Search for the cell housing the specified text and yield its [x, y] center coordinate. 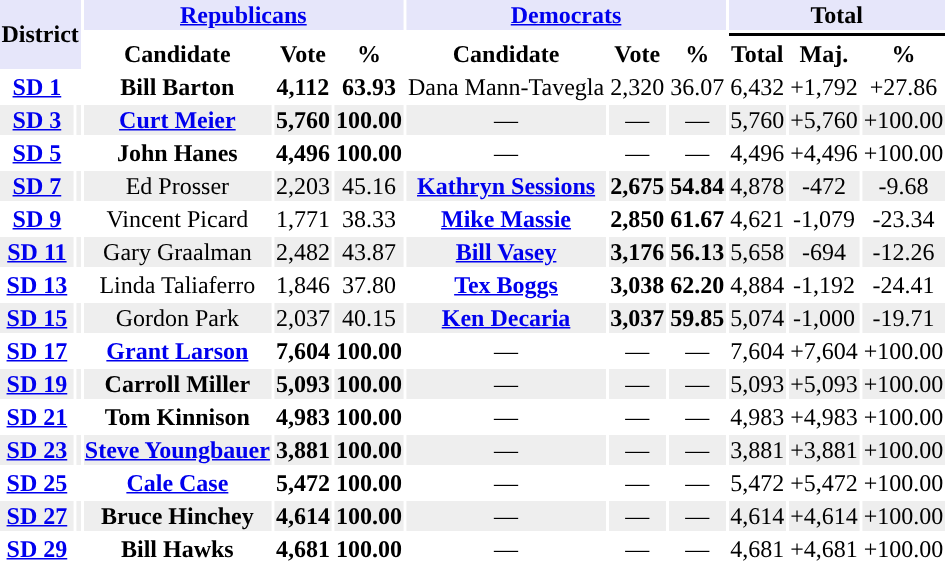
61.67 [698, 219]
36.07 [698, 87]
+1,792 [824, 87]
SD 17 [37, 351]
Tom Kinnison [177, 417]
Bill Barton [177, 87]
Vincent Picard [177, 219]
Grant Larson [177, 351]
Bruce Hinchey [177, 516]
SD 27 [37, 516]
4,878 [758, 186]
Maj. [824, 54]
-12.26 [904, 252]
2,203 [302, 186]
+27.86 [904, 87]
1,846 [302, 285]
4,884 [758, 285]
John Hanes [177, 153]
+5,760 [824, 120]
+4,983 [824, 417]
SD 23 [37, 450]
Linda Taliaferro [177, 285]
2,320 [638, 87]
SD 5 [37, 153]
62.20 [698, 285]
2,037 [302, 318]
2,675 [638, 186]
SD 1 [37, 87]
District [40, 34]
Dana Mann-Tavegla [506, 87]
+7,604 [824, 351]
Ed Prosser [177, 186]
SD 9 [37, 219]
Tex Boggs [506, 285]
4,112 [302, 87]
Republicans [243, 15]
59.85 [698, 318]
Ken Decaria [506, 318]
3,037 [638, 318]
SD 21 [37, 417]
+5,472 [824, 483]
-23.34 [904, 219]
SD 3 [37, 120]
54.84 [698, 186]
+5,093 [824, 384]
Curt Meier [177, 120]
SD 15 [37, 318]
2,482 [302, 252]
Kathryn Sessions [506, 186]
1,771 [302, 219]
SD 7 [37, 186]
SD 11 [37, 252]
2,850 [638, 219]
Mike Massie [506, 219]
-1,192 [824, 285]
-1,079 [824, 219]
-24.41 [904, 285]
SD 13 [37, 285]
43.87 [368, 252]
SD 19 [37, 384]
38.33 [368, 219]
-9.68 [904, 186]
5,074 [758, 318]
SD 25 [37, 483]
5,658 [758, 252]
40.15 [368, 318]
-472 [824, 186]
3,176 [638, 252]
Bill Vasey [506, 252]
4,621 [758, 219]
-19.71 [904, 318]
Gary Graalman [177, 252]
-694 [824, 252]
56.13 [698, 252]
3,038 [638, 285]
+4,496 [824, 153]
Steve Youngbauer [177, 450]
Carroll Miller [177, 384]
6,432 [758, 87]
+4,614 [824, 516]
Gordon Park [177, 318]
45.16 [368, 186]
Cale Case [177, 483]
37.80 [368, 285]
+3,881 [824, 450]
-1,000 [824, 318]
Democrats [566, 15]
63.93 [368, 87]
